Return [X, Y] of the center of cell containing provided text 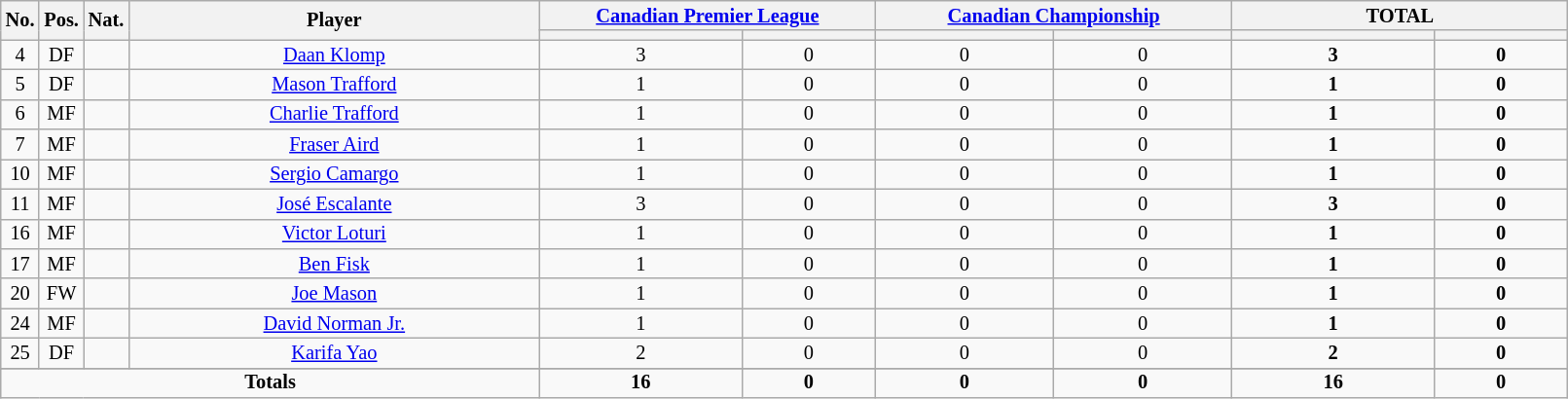
Mason Trafford [334, 84]
24 [20, 323]
FW [60, 294]
Karifa Yao [334, 352]
17 [20, 263]
Totals [271, 383]
4 [20, 54]
Nat. [106, 19]
Pos. [60, 19]
Player [334, 19]
5 [20, 84]
6 [20, 115]
No. [20, 19]
20 [20, 294]
Ben Fisk [334, 263]
25 [20, 352]
Fraser Aird [334, 144]
11 [20, 204]
10 [20, 173]
Daan Klomp [334, 54]
TOTAL [1400, 16]
Joe Mason [334, 294]
Canadian Championship [1053, 16]
Sergio Camargo [334, 173]
Victor Loturi [334, 234]
David Norman Jr. [334, 323]
José Escalante [334, 204]
Canadian Premier League [707, 16]
7 [20, 144]
Charlie Trafford [334, 115]
